Scan for the cell matching the given text and deliver its (X, Y) coordinate at center. 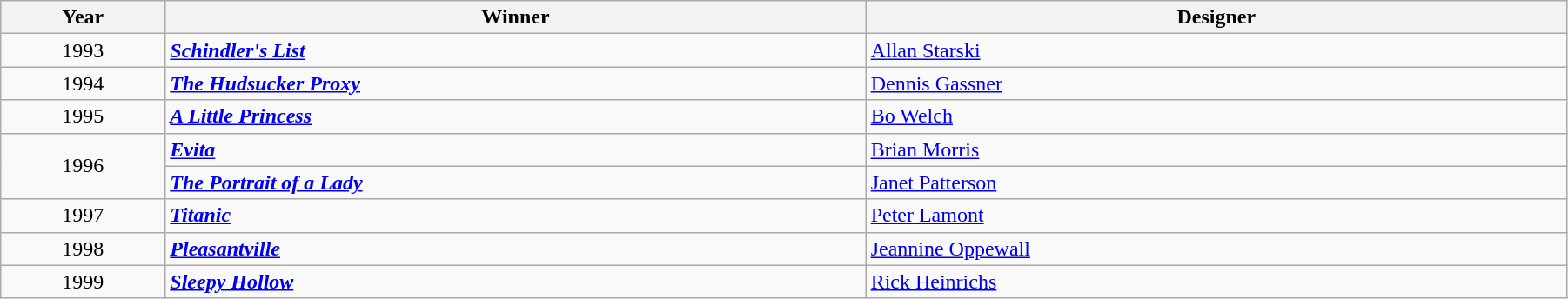
Schindler's List (515, 50)
Sleepy Hollow (515, 282)
Janet Patterson (1216, 183)
1999 (84, 282)
Evita (515, 149)
1998 (84, 249)
Allan Starski (1216, 50)
1994 (84, 83)
Rick Heinrichs (1216, 282)
The Portrait of a Lady (515, 183)
Year (84, 17)
1995 (84, 116)
Brian Morris (1216, 149)
Titanic (515, 216)
Jeannine Oppewall (1216, 249)
Winner (515, 17)
Peter Lamont (1216, 216)
Designer (1216, 17)
1996 (84, 166)
1997 (84, 216)
Pleasantville (515, 249)
The Hudsucker Proxy (515, 83)
Dennis Gassner (1216, 83)
1993 (84, 50)
A Little Princess (515, 116)
Bo Welch (1216, 116)
